Detect which cell encompasses the target text, then output its [X, Y] center coordinate. 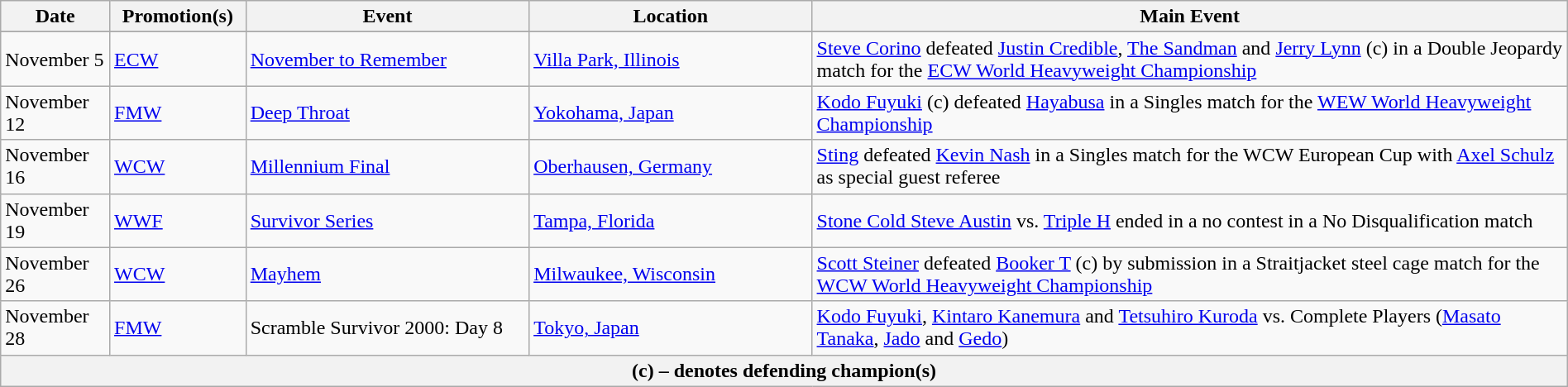
Sting defeated Kevin Nash in a Singles match for the WCW European Cup with Axel Schulz as special guest referee [1189, 167]
Milwaukee, Wisconsin [671, 275]
Event [387, 17]
Millennium Final [387, 167]
Date [55, 17]
Oberhausen, Germany [671, 167]
Scott Steiner defeated Booker T (c) by submission in a Straitjacket steel cage match for the WCW World Heavyweight Championship [1189, 275]
November 12 [55, 112]
WWF [179, 220]
Stone Cold Steve Austin vs. Triple H ended in a no contest in a No Disqualification match [1189, 220]
Tokyo, Japan [671, 327]
Kodo Fuyuki (c) defeated Hayabusa in a Singles match for the WEW World Heavyweight Championship [1189, 112]
Survivor Series [387, 220]
November to Remember [387, 60]
(c) – denotes defending champion(s) [784, 370]
Steve Corino defeated Justin Credible, The Sandman and Jerry Lynn (c) in a Double Jeopardy match for the ECW World Heavyweight Championship [1189, 60]
Tampa, Florida [671, 220]
Yokohama, Japan [671, 112]
Deep Throat [387, 112]
November 19 [55, 220]
Location [671, 17]
Villa Park, Illinois [671, 60]
Kodo Fuyuki, Kintaro Kanemura and Tetsuhiro Kuroda vs. Complete Players (Masato Tanaka, Jado and Gedo) [1189, 327]
November 28 [55, 327]
Main Event [1189, 17]
Mayhem [387, 275]
November 16 [55, 167]
November 26 [55, 275]
Promotion(s) [179, 17]
Scramble Survivor 2000: Day 8 [387, 327]
ECW [179, 60]
November 5 [55, 60]
